Determine the [x, y] coordinate at the center of the cell enclosing the given text.  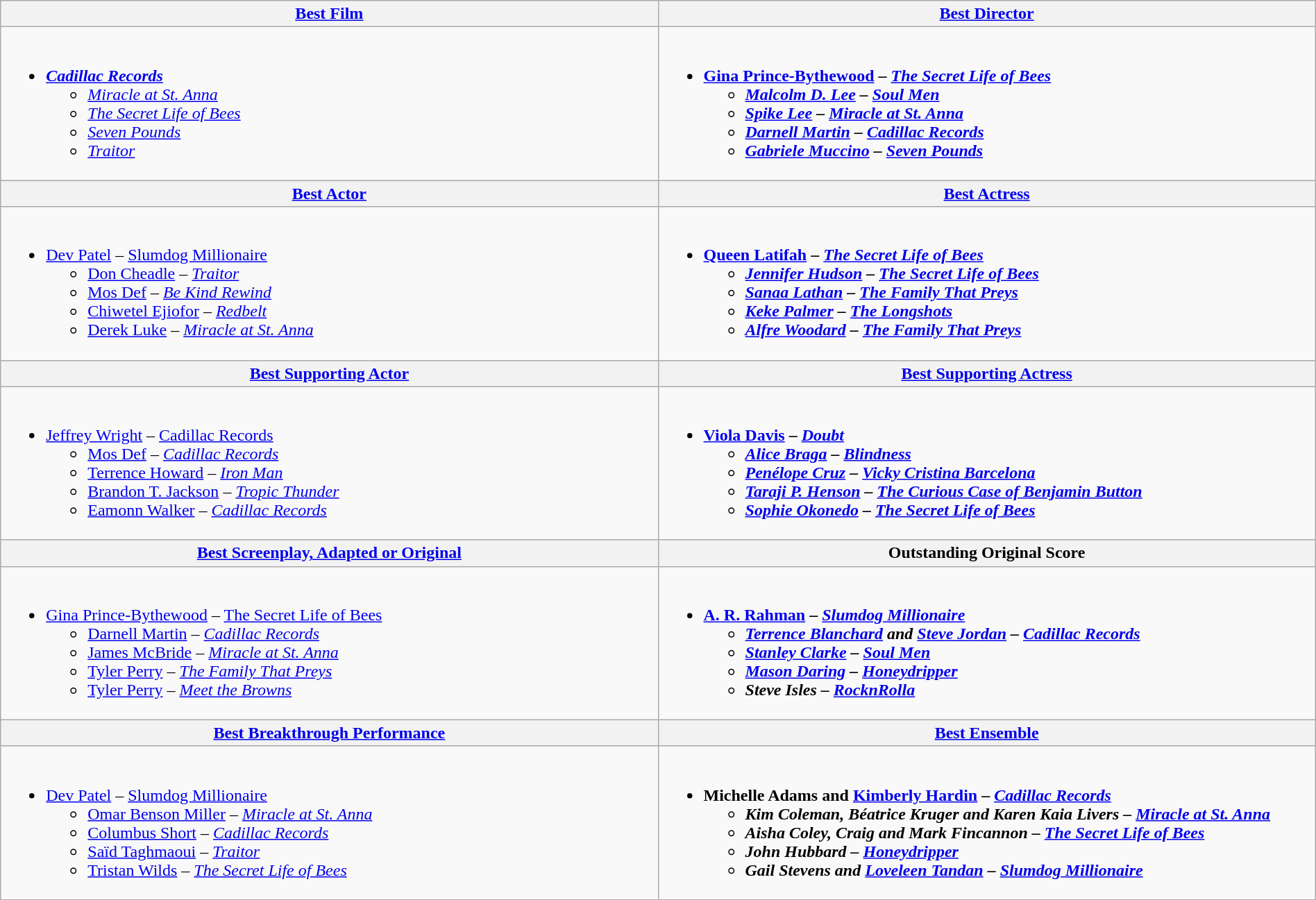
Dev Patel – Slumdog MillionaireDon Cheadle – TraitorMos Def – Be Kind RewindChiwetel Ejiofor – RedbeltDerek Luke – Miracle at St. Anna [329, 283]
Best Breakthrough Performance [329, 733]
Best Film [329, 14]
Best Actress [987, 194]
Outstanding Original Score [987, 553]
Best Actor [329, 194]
Best Ensemble [987, 733]
Cadillac RecordsMiracle at St. AnnaThe Secret Life of BeesSeven PoundsTraitor [329, 104]
Best Supporting Actor [329, 373]
Best Director [987, 14]
Best Supporting Actress [987, 373]
Best Screenplay, Adapted or Original [329, 553]
